Search for the cell housing the specified text and yield its (X, Y) center coordinate. 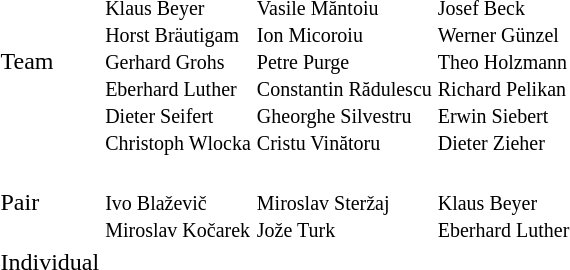
Ivo BlaževičMiroslav Kočarek (178, 202)
Miroslav SteržajJože Turk (344, 202)
